Output the (x, y) coordinate of the center of the cell containing the given text.  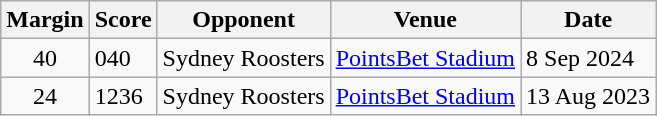
Margin (45, 20)
1236 (123, 96)
040 (123, 58)
24 (45, 96)
40 (45, 58)
Venue (425, 20)
13 Aug 2023 (588, 96)
Date (588, 20)
Opponent (244, 20)
Score (123, 20)
8 Sep 2024 (588, 58)
